Determine the [X, Y] coordinate at the center of the cell enclosing the given text.  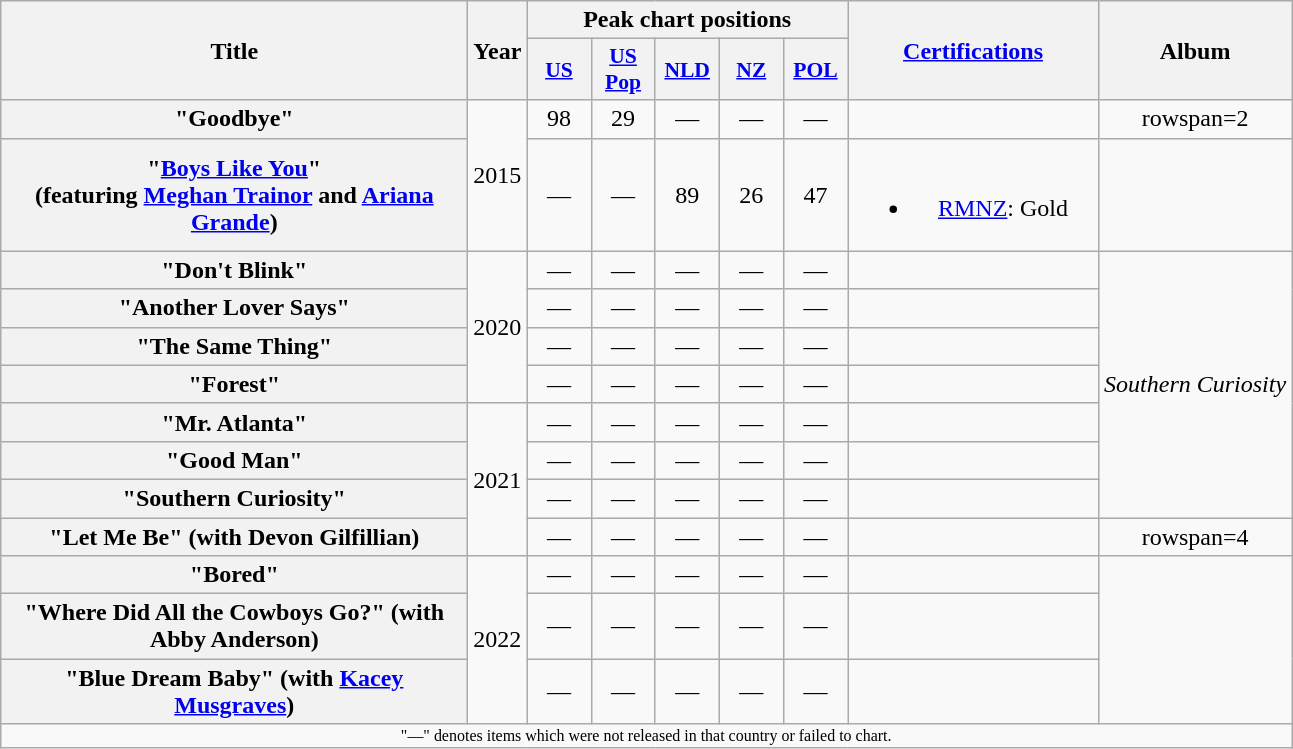
2021 [498, 479]
2022 [498, 640]
2015 [498, 176]
"Southern Curiosity" [234, 498]
2020 [498, 327]
rowspan=4 [1196, 537]
Certifications [974, 50]
"Goodbye" [234, 119]
Peak chart positions [688, 20]
Album [1196, 50]
"Don't Blink" [234, 270]
POL [815, 70]
NLD [687, 70]
"Boys Like You"(featuring Meghan Trainor and Ariana Grande) [234, 194]
"Blue Dream Baby" (with Kacey Musgraves) [234, 692]
Title [234, 50]
"Where Did All the Cowboys Go?" (with Abby Anderson) [234, 626]
"—" denotes items which were not released in that country or failed to chart. [646, 736]
rowspan=2 [1196, 119]
"The Same Thing" [234, 346]
98 [559, 119]
"Good Man" [234, 460]
Year [498, 50]
29 [623, 119]
Southern Curiosity [1196, 384]
89 [687, 194]
RMNZ: Gold [974, 194]
"Forest" [234, 384]
"Another Lover Says" [234, 308]
NZ [751, 70]
"Bored" [234, 575]
"Let Me Be" (with Devon Gilfillian) [234, 537]
26 [751, 194]
47 [815, 194]
USPop [623, 70]
"Mr. Atlanta" [234, 422]
US [559, 70]
